Output the (X, Y) coordinate of the center of the cell containing the given text.  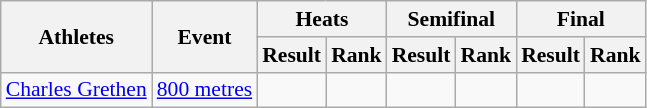
Semifinal (452, 19)
Heats (322, 19)
Athletes (76, 36)
800 metres (204, 90)
Event (204, 36)
Final (580, 19)
Charles Grethen (76, 90)
